Scan for the cell matching the given text and deliver its [X, Y] coordinate at center. 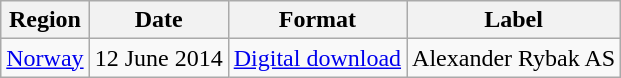
12 June 2014 [158, 58]
Label [514, 20]
Format [317, 20]
Digital download [317, 58]
Date [158, 20]
Norway [45, 58]
Region [45, 20]
Alexander Rybak AS [514, 58]
